Find where the given text appears and provide that cell's center as [x, y] coordinate. 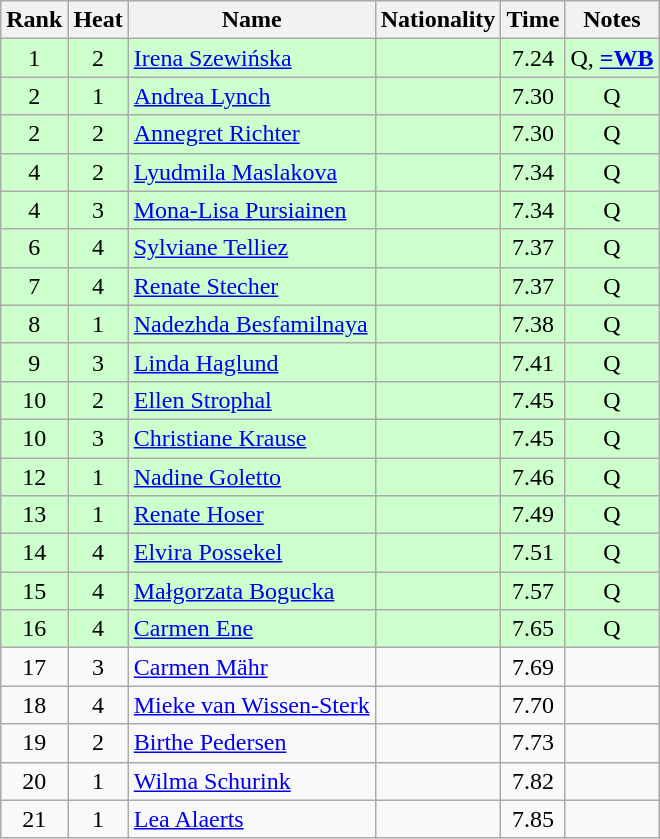
14 [34, 553]
7.65 [533, 629]
7.70 [533, 705]
Renate Stecher [252, 286]
Wilma Schurink [252, 781]
Christiane Krause [252, 438]
12 [34, 477]
Birthe Pedersen [252, 743]
20 [34, 781]
Mona-Lisa Pursiainen [252, 210]
7.24 [533, 58]
7 [34, 286]
7.85 [533, 819]
8 [34, 324]
Ellen Strophal [252, 400]
7.49 [533, 515]
Name [252, 20]
Linda Haglund [252, 362]
7.46 [533, 477]
7.38 [533, 324]
19 [34, 743]
18 [34, 705]
7.41 [533, 362]
Lea Alaerts [252, 819]
Nationality [438, 20]
Carmen Mähr [252, 667]
Heat [98, 20]
Notes [612, 20]
Elvira Possekel [252, 553]
7.73 [533, 743]
Renate Hoser [252, 515]
9 [34, 362]
21 [34, 819]
7.69 [533, 667]
Andrea Lynch [252, 96]
Mieke van Wissen-Sterk [252, 705]
Annegret Richter [252, 134]
Carmen Ene [252, 629]
6 [34, 248]
7.51 [533, 553]
Małgorzata Bogucka [252, 591]
Rank [34, 20]
Time [533, 20]
Nadezhda Besfamilnaya [252, 324]
17 [34, 667]
Sylviane Telliez [252, 248]
16 [34, 629]
Irena Szewińska [252, 58]
15 [34, 591]
Q, =WB [612, 58]
7.82 [533, 781]
Lyudmila Maslakova [252, 172]
Nadine Goletto [252, 477]
13 [34, 515]
7.57 [533, 591]
